Identify which cell holds the provided text, then report its (x, y) central coordinate. 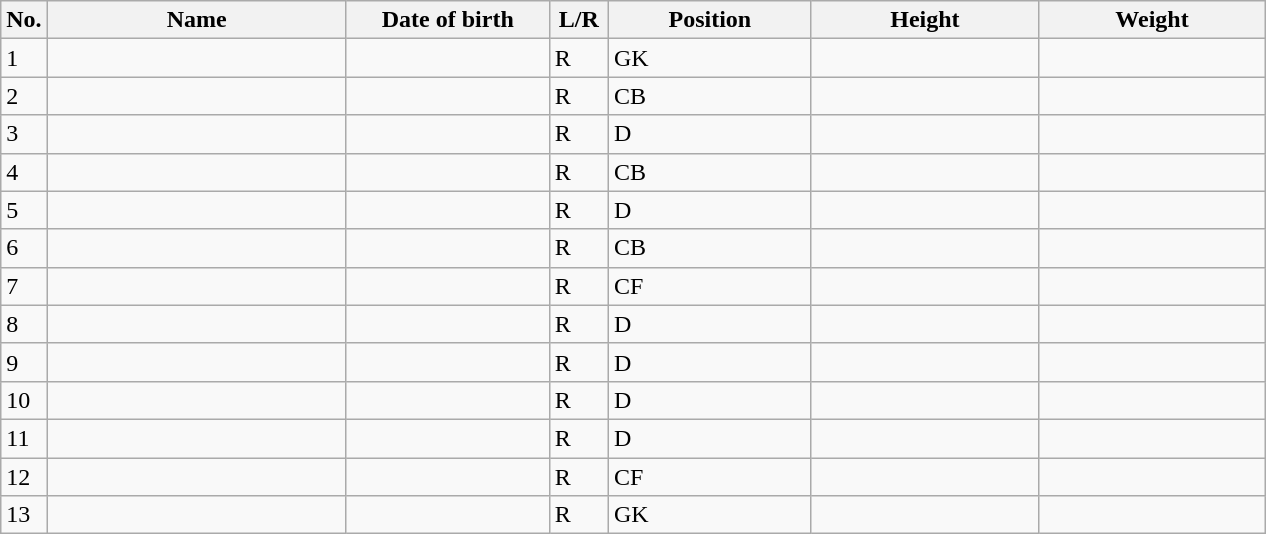
12 (24, 477)
9 (24, 362)
Name (196, 20)
Date of birth (448, 20)
13 (24, 515)
5 (24, 210)
8 (24, 324)
Position (710, 20)
7 (24, 286)
3 (24, 134)
Height (924, 20)
1 (24, 58)
No. (24, 20)
L/R (578, 20)
6 (24, 248)
2 (24, 96)
Weight (1152, 20)
11 (24, 438)
4 (24, 172)
10 (24, 400)
